Scan for the cell matching the given text and deliver its (X, Y) coordinate at center. 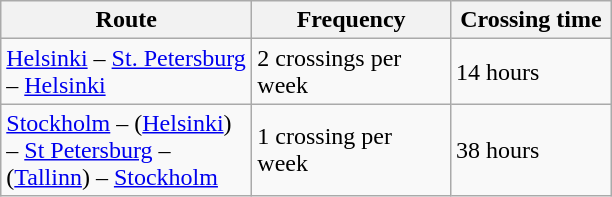
14 hours (530, 72)
Stockholm – (Helsinki) – St Petersburg – (Tallinn) – Stockholm (126, 150)
Route (126, 20)
1 crossing per week (352, 150)
2 crossings per week (352, 72)
38 hours (530, 150)
Frequency (352, 20)
Helsinki – St. Petersburg – Helsinki (126, 72)
Crossing time (530, 20)
